Detect which cell encompasses the target text, then output its [X, Y] center coordinate. 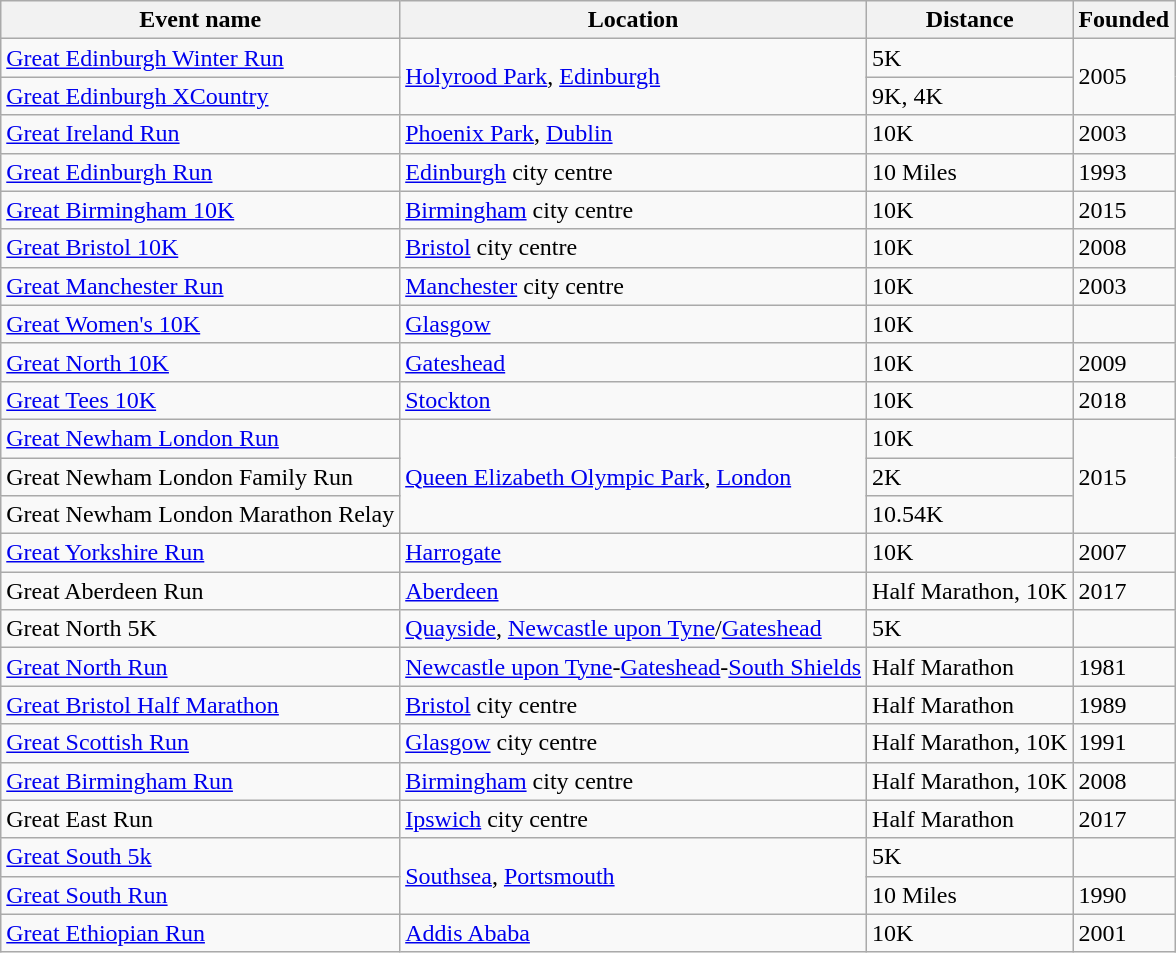
Great North Run [200, 667]
9K, 4K [970, 96]
Great Aberdeen Run [200, 591]
Newcastle upon Tyne-Gateshead-South Shields [634, 667]
Distance [970, 20]
Great Scottish Run [200, 743]
2009 [1124, 362]
Great South Run [200, 895]
Harrogate [634, 553]
Great Edinburgh Winter Run [200, 58]
Great Bristol 10K [200, 248]
1989 [1124, 705]
Stockton [634, 400]
2007 [1124, 553]
1991 [1124, 743]
Addis Ababa [634, 933]
Great Bristol Half Marathon [200, 705]
Great Newham London Run [200, 438]
Great Birmingham 10K [200, 210]
Great Ireland Run [200, 134]
1990 [1124, 895]
Aberdeen [634, 591]
10.54K [970, 515]
Ipswich city centre [634, 819]
2001 [1124, 933]
Great Newham London Family Run [200, 477]
Great Edinburgh XCountry [200, 96]
Edinburgh city centre [634, 172]
Manchester city centre [634, 286]
Glasgow [634, 324]
Queen Elizabeth Olympic Park, London [634, 476]
Great North 5K [200, 629]
Great South 5k [200, 857]
Great Yorkshire Run [200, 553]
Quayside, Newcastle upon Tyne/Gateshead [634, 629]
Location [634, 20]
Great Tees 10K [200, 400]
Founded [1124, 20]
Great Birmingham Run [200, 781]
Great Manchester Run [200, 286]
Phoenix Park, Dublin [634, 134]
Great Edinburgh Run [200, 172]
1981 [1124, 667]
Holyrood Park, Edinburgh [634, 77]
2018 [1124, 400]
2005 [1124, 77]
Glasgow city centre [634, 743]
Great Ethiopian Run [200, 933]
Great East Run [200, 819]
Event name [200, 20]
Great North 10K [200, 362]
Southsea, Portsmouth [634, 876]
1993 [1124, 172]
Gateshead [634, 362]
2K [970, 477]
Great Women's 10K [200, 324]
Great Newham London Marathon Relay [200, 515]
